Search for the cell housing the specified text and yield its [x, y] center coordinate. 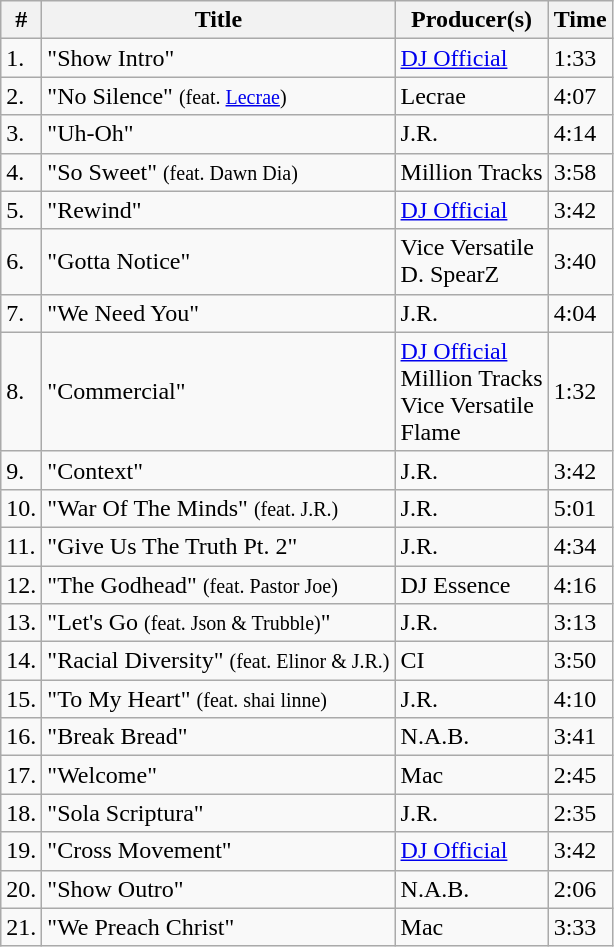
"Gotta Notice" [218, 262]
3:58 [580, 172]
"Sola Scriptura" [218, 813]
DJ OfficialMillion TracksVice VersatileFlame [472, 392]
20. [22, 889]
"We Preach Christ" [218, 927]
"Let's Go (feat. Json & Trubble)" [218, 623]
Time [580, 20]
16. [22, 737]
2:35 [580, 813]
Producer(s) [472, 20]
18. [22, 813]
12. [22, 585]
"No Silence" (feat. Lecrae) [218, 96]
2:06 [580, 889]
# [22, 20]
17. [22, 775]
21. [22, 927]
3:13 [580, 623]
8. [22, 392]
5:01 [580, 508]
"Rewind" [218, 210]
1. [22, 58]
14. [22, 661]
"Context" [218, 470]
4:16 [580, 585]
13. [22, 623]
3:33 [580, 927]
7. [22, 313]
CI [472, 661]
"Uh-Oh" [218, 134]
6. [22, 262]
"Cross Movement" [218, 851]
Vice VersatileD. SpearZ [472, 262]
1:33 [580, 58]
4:34 [580, 546]
1:32 [580, 392]
"We Need You" [218, 313]
3:40 [580, 262]
4:07 [580, 96]
Million Tracks [472, 172]
Lecrae [472, 96]
"Welcome" [218, 775]
"Show Intro" [218, 58]
15. [22, 699]
2. [22, 96]
9. [22, 470]
DJ Essence [472, 585]
4:10 [580, 699]
"Racial Diversity" (feat. Elinor & J.R.) [218, 661]
"Commercial" [218, 392]
"Give Us The Truth Pt. 2" [218, 546]
Title [218, 20]
3. [22, 134]
3:41 [580, 737]
"To My Heart" (feat. shai linne) [218, 699]
4. [22, 172]
10. [22, 508]
"War Of The Minds" (feat. J.R.) [218, 508]
19. [22, 851]
4:14 [580, 134]
3:50 [580, 661]
"So Sweet" (feat. Dawn Dia) [218, 172]
"Break Bread" [218, 737]
4:04 [580, 313]
"The Godhead" (feat. Pastor Joe) [218, 585]
2:45 [580, 775]
5. [22, 210]
"Show Outro" [218, 889]
11. [22, 546]
